Provide the [X, Y] coordinate of the cell's center where the given text is located.  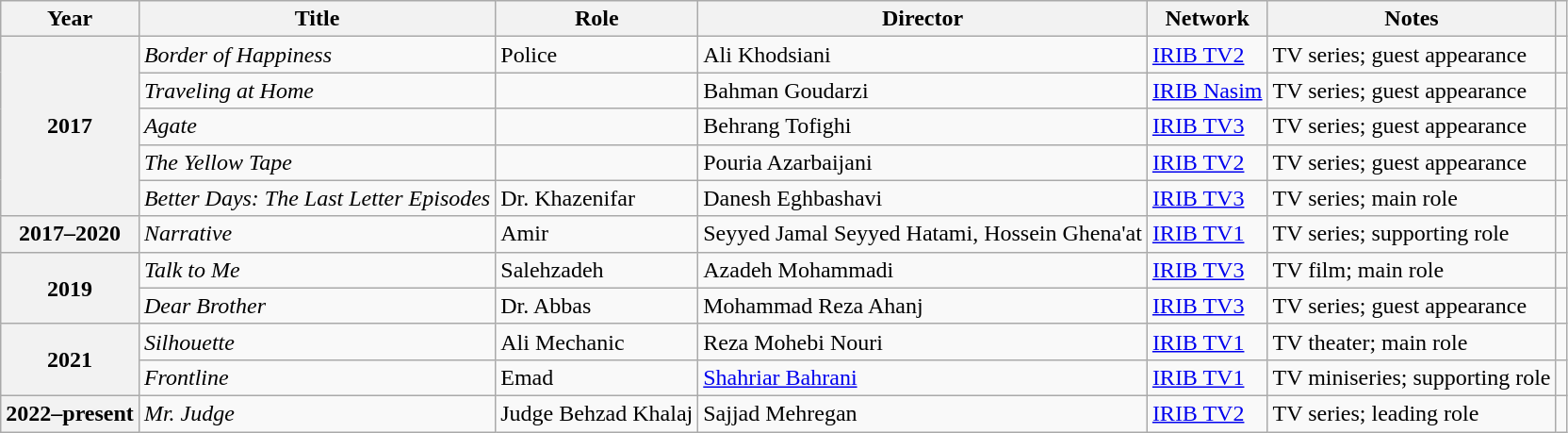
Year [70, 19]
Azadeh Mohammadi [923, 270]
Reza Mohebi Nouri [923, 341]
Judge Behzad Khalaj [597, 413]
TV series; main role [1412, 198]
TV film; main role [1412, 270]
Police [597, 55]
TV series; supporting role [1412, 234]
Ali Khodsiani [923, 55]
Ali Mechanic [597, 341]
Mohammad Reza Ahanj [923, 306]
Border of Happiness [317, 55]
Seyyed Jamal Seyyed Hatami, Hossein Ghena'at [923, 234]
Dear Brother [317, 306]
Salehzadeh [597, 270]
Dr. Abbas [597, 306]
Pouria Azarbaijani [923, 162]
2021 [70, 359]
Emad [597, 377]
Dr. Khazenifar [597, 198]
2017–2020 [70, 234]
Notes [1412, 19]
Traveling at Home [317, 91]
Danesh Eghbashavi [923, 198]
Narrative [317, 234]
Silhouette [317, 341]
Network [1207, 19]
2019 [70, 288]
Sajjad Mehregan [923, 413]
Behrang Tofighi [923, 126]
TV series; leading role [1412, 413]
Agate [317, 126]
Talk to Me [317, 270]
Title [317, 19]
IRIB Nasim [1207, 91]
Shahriar Bahrani [923, 377]
The Yellow Tape [317, 162]
Mr. Judge [317, 413]
Role [597, 19]
TV theater; main role [1412, 341]
2022–present [70, 413]
Director [923, 19]
Amir [597, 234]
2017 [70, 126]
Better Days: The Last Letter Episodes [317, 198]
Bahman Goudarzi [923, 91]
Frontline [317, 377]
TV miniseries; supporting role [1412, 377]
